Determine the (X, Y) coordinate at the center of the cell enclosing the given text.  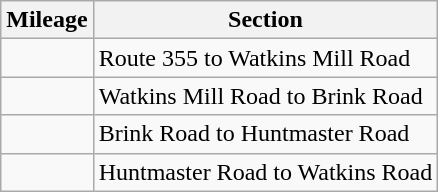
Section (266, 20)
Brink Road to Huntmaster Road (266, 134)
Mileage (47, 20)
Route 355 to Watkins Mill Road (266, 58)
Watkins Mill Road to Brink Road (266, 96)
Huntmaster Road to Watkins Road (266, 172)
